Identify which cell holds the provided text, then report its [X, Y] central coordinate. 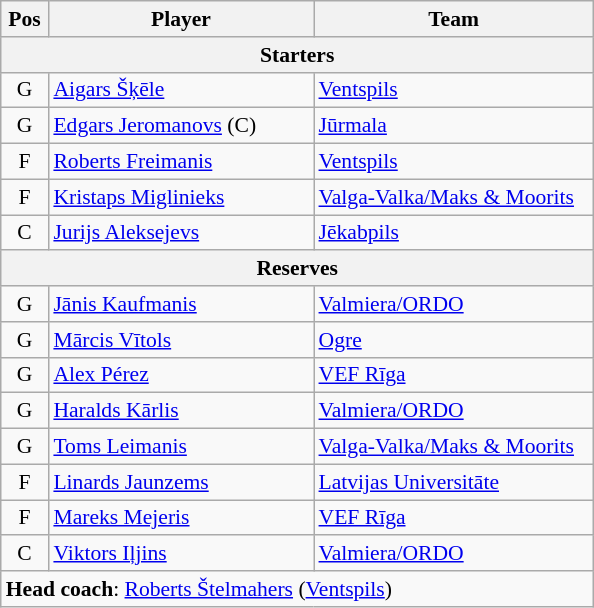
Latvijas Universitāte [454, 482]
Ogre [454, 340]
Jēkabpils [454, 233]
Haralds Kārlis [180, 411]
Head coach: Roberts Štelmahers (Ventspils) [298, 589]
Alex Pérez [180, 375]
Mārcis Vītols [180, 340]
Edgars Jeromanovs (C) [180, 126]
Starters [298, 55]
Reserves [298, 269]
Pos [25, 19]
Jurijs Aleksejevs [180, 233]
Player [180, 19]
Viktors Iļjins [180, 554]
Aigars Šķēle [180, 90]
Kristaps Miglinieks [180, 197]
Linards Jaunzems [180, 482]
Jūrmala [454, 126]
Mareks Mejeris [180, 518]
Roberts Freimanis [180, 162]
Toms Leimanis [180, 447]
Team [454, 19]
Jānis Kaufmanis [180, 304]
